Return the [x, y] coordinate for the center point of the cell that contains the specified text.  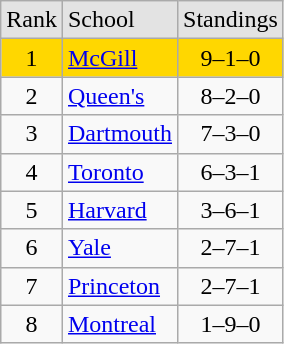
2 [32, 96]
1 [32, 58]
7 [32, 286]
1–9–0 [231, 324]
4 [32, 172]
Montreal [120, 324]
6–3–1 [231, 172]
School [120, 20]
5 [32, 210]
Harvard [120, 210]
Princeton [120, 286]
Queen's [120, 96]
8–2–0 [231, 96]
8 [32, 324]
Toronto [120, 172]
3–6–1 [231, 210]
Rank [32, 20]
Standings [231, 20]
6 [32, 248]
Yale [120, 248]
3 [32, 134]
9–1–0 [231, 58]
McGill [120, 58]
7–3–0 [231, 134]
Dartmouth [120, 134]
